From the cell containing the given text, extract its center point as [X, Y] coordinate. 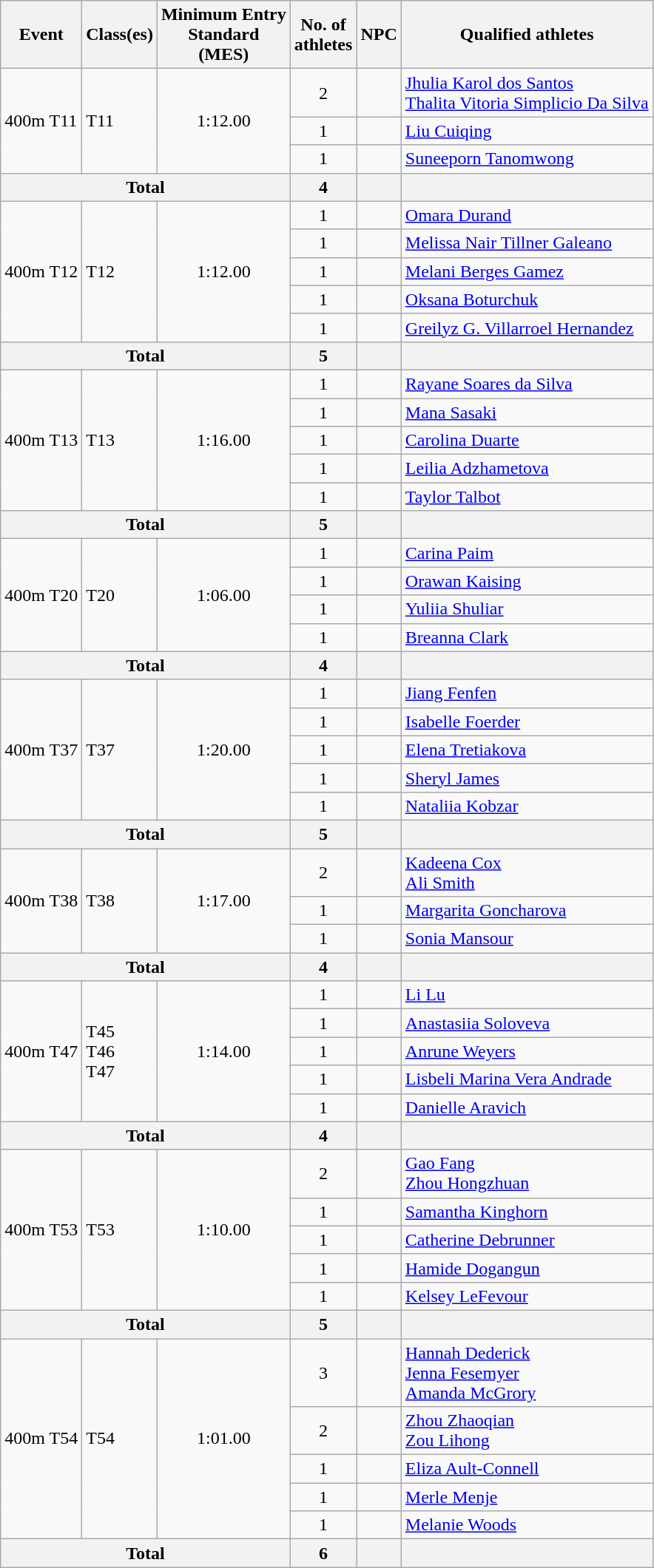
Mana Sasaki [527, 412]
Melanie Woods [527, 1525]
400m T12 [41, 271]
1:17.00 [223, 900]
T20 [120, 595]
Liu Cuiqing [527, 131]
Jiang Fenfen [527, 693]
Yuliia Shuliar [527, 609]
Oksana Boturchuk [527, 299]
T54 [120, 1439]
No. ofathletes [323, 35]
Margarita Goncharova [527, 911]
T53 [120, 1230]
Samantha Kinghorn [527, 1212]
400m T20 [41, 595]
Kelsey LeFevour [527, 1296]
400m T54 [41, 1439]
T13 [120, 440]
T11 [120, 121]
Lisbeli Marina Vera Andrade [527, 1079]
Orawan Kaising [527, 581]
Eliza Ault-Connell [527, 1469]
Melani Berges Gamez [527, 271]
Zhou Zhaoqian Zou Lihong [527, 1431]
Kadeena Cox Ali Smith [527, 872]
T45T46T47 [120, 1051]
1:10.00 [223, 1230]
400m T13 [41, 440]
Minimum Entry Standard (MES) [223, 35]
Sonia Mansour [527, 939]
6 [323, 1553]
1:16.00 [223, 440]
Carina Paim [527, 553]
1:14.00 [223, 1051]
400m T11 [41, 121]
T12 [120, 271]
Merle Menje [527, 1497]
Anastasiia Soloveva [527, 1023]
Breanna Clark [527, 637]
400m T37 [41, 750]
Omara Durand [527, 215]
Jhulia Karol dos Santos Thalita Vitoria Simplicio Da Silva [527, 93]
Carolina Duarte [527, 441]
Gao Fang Zhou Hongzhuan [527, 1174]
Hannah DederickJenna FesemyerAmanda McGrory [527, 1372]
3 [323, 1372]
1:20.00 [223, 750]
Greilyz G. Villarroel Hernandez [527, 327]
1:01.00 [223, 1439]
Catherine Debrunner [527, 1240]
400m T38 [41, 900]
Rayane Soares da Silva [527, 384]
400m T47 [41, 1051]
Event [41, 35]
Melissa Nair Tillner Galeano [527, 243]
NPC [379, 35]
Elena Tretiakova [527, 750]
Leilia Adzhametova [527, 469]
Taylor Talbot [527, 497]
Anrune Weyers [527, 1051]
Hamide Dogangun [527, 1268]
1:06.00 [223, 595]
400m T53 [41, 1230]
T37 [120, 750]
Qualified athletes [527, 35]
Isabelle Foerder [527, 722]
Danielle Aravich [527, 1107]
T38 [120, 900]
Class(es) [120, 35]
Nataliia Kobzar [527, 806]
Li Lu [527, 995]
Sheryl James [527, 778]
Suneeporn Tanomwong [527, 159]
